Identify which cell holds the provided text, then report its [X, Y] central coordinate. 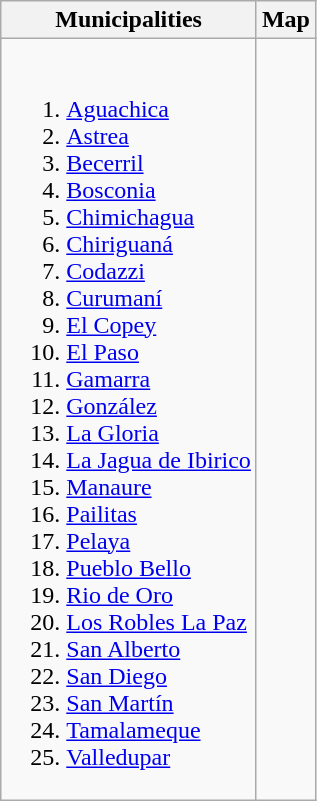
Municipalities [129, 20]
Map [286, 20]
